Extract the (X, Y) coordinate from the center of the cell holding the provided text.  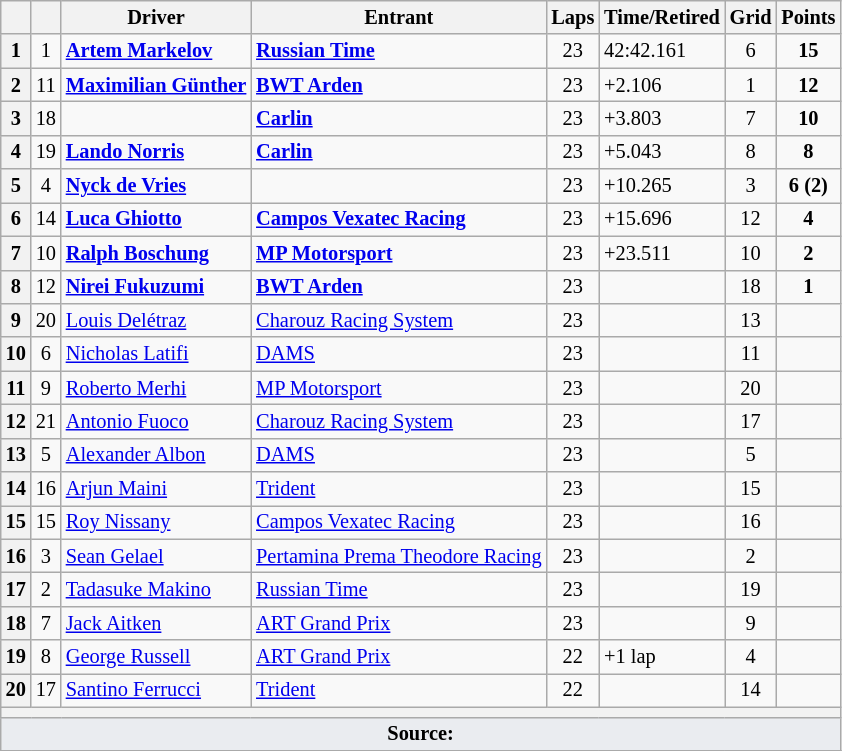
42:42.161 (662, 51)
Louis Delétraz (156, 320)
Entrant (398, 17)
+2.106 (662, 85)
Source: (421, 734)
Nirei Fukuzumi (156, 287)
+15.696 (662, 219)
+10.265 (662, 186)
Grid (751, 17)
Lando Norris (156, 152)
+5.043 (662, 152)
+1 lap (662, 657)
+3.803 (662, 118)
6 (2) (808, 186)
Antonio Fuoco (156, 421)
Ralph Boschung (156, 253)
Laps (572, 17)
Time/Retired (662, 17)
Luca Ghiotto (156, 219)
Jack Aitken (156, 623)
Arjun Maini (156, 489)
Artem Markelov (156, 51)
Santino Ferrucci (156, 690)
Sean Gelael (156, 556)
Maximilian Günther (156, 85)
Roy Nissany (156, 522)
Alexander Albon (156, 455)
Tadasuke Makino (156, 589)
Points (808, 17)
Roberto Merhi (156, 388)
Nicholas Latifi (156, 354)
Nyck de Vries (156, 186)
21 (46, 421)
+23.511 (662, 253)
Pertamina Prema Theodore Racing (398, 556)
George Russell (156, 657)
Driver (156, 17)
